Output the (X, Y) coordinate of the center of the cell containing the given text.  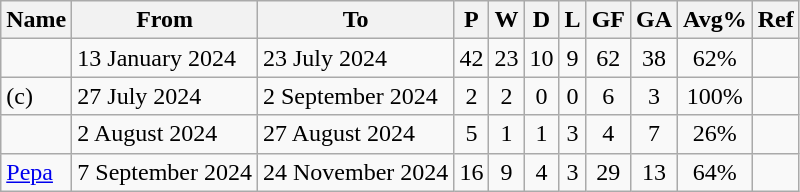
100% (716, 96)
From (165, 20)
2 August 2024 (165, 134)
L (572, 20)
38 (654, 58)
13 (654, 172)
7 September 2024 (165, 172)
2 September 2024 (355, 96)
64% (716, 172)
To (355, 20)
GA (654, 20)
(c) (36, 96)
27 July 2024 (165, 96)
23 July 2024 (355, 58)
Name (36, 20)
7 (654, 134)
13 January 2024 (165, 58)
Avg% (716, 20)
10 (542, 58)
24 November 2024 (355, 172)
23 (506, 58)
29 (608, 172)
62% (716, 58)
6 (608, 96)
27 August 2024 (355, 134)
16 (472, 172)
Ref (776, 20)
Pepa (36, 172)
D (542, 20)
W (506, 20)
P (472, 20)
42 (472, 58)
GF (608, 20)
26% (716, 134)
5 (472, 134)
62 (608, 58)
